Locate the cell with the specified text and output its [X, Y] center coordinate. 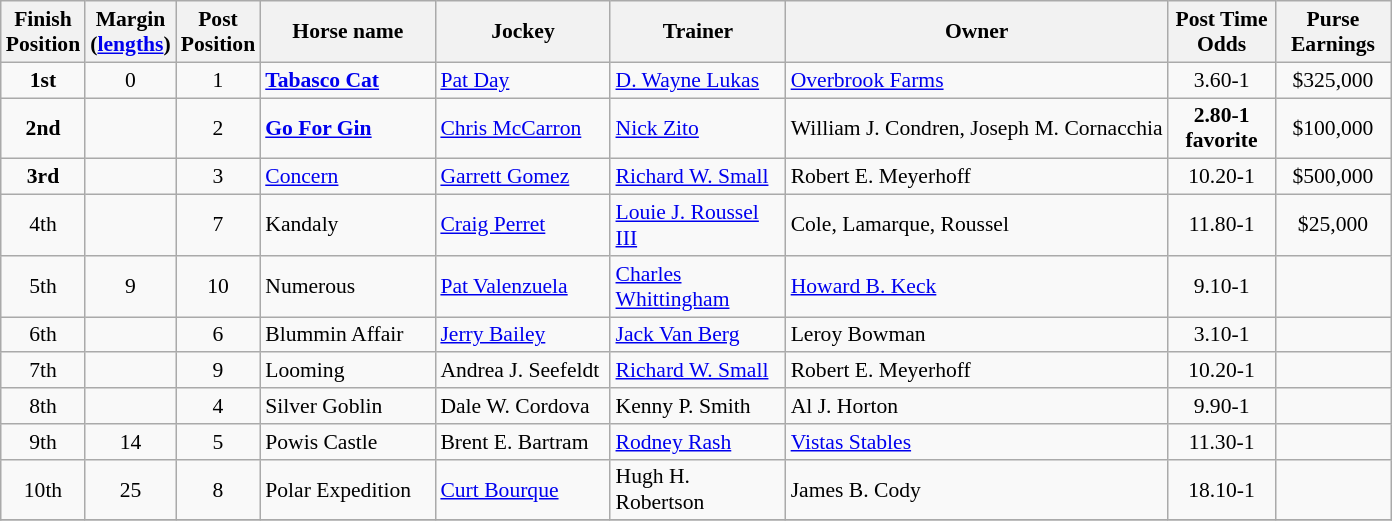
10th [43, 490]
4 [218, 406]
Brent E. Bartram [522, 442]
Cole, Lamarque, Roussel [977, 226]
14 [130, 442]
Hugh H. Robertson [698, 490]
2nd [43, 128]
Margin (lengths) [130, 32]
18.10-1 [1222, 490]
9.10-1 [1222, 286]
Tabasco Cat [348, 80]
Kenny P. Smith [698, 406]
7th [43, 371]
$500,000 [1332, 177]
Curt Bourque [522, 490]
1 [218, 80]
Blummin Affair [348, 335]
Chris McCarron [522, 128]
Horse name [348, 32]
2 [218, 128]
Trainer [698, 32]
Louie J. Roussel III [698, 226]
Polar Expedition [348, 490]
3 [218, 177]
Silver Goblin [348, 406]
James B. Cody [977, 490]
11.80-1 [1222, 226]
5 [218, 442]
Howard B. Keck [977, 286]
4th [43, 226]
0 [130, 80]
25 [130, 490]
7 [218, 226]
$25,000 [1332, 226]
Vistas Stables [977, 442]
5th [43, 286]
Charles Whittingham [698, 286]
Rodney Rash [698, 442]
Overbrook Farms [977, 80]
Al J. Horton [977, 406]
Go For Gin [348, 128]
William J. Condren, Joseph M. Cornacchia [977, 128]
6th [43, 335]
Pat Day [522, 80]
8th [43, 406]
10 [218, 286]
Garrett Gomez [522, 177]
Purse Earnings [1332, 32]
9th [43, 442]
Leroy Bowman [977, 335]
3.10-1 [1222, 335]
1st [43, 80]
Dale W. Cordova [522, 406]
3.60-1 [1222, 80]
Pat Valenzuela [522, 286]
Looming [348, 371]
D. Wayne Lukas [698, 80]
11.30-1 [1222, 442]
Post Time Odds [1222, 32]
Concern [348, 177]
8 [218, 490]
Powis Castle [348, 442]
Jockey [522, 32]
Owner [977, 32]
Andrea J. Seefeldt [522, 371]
Craig Perret [522, 226]
$100,000 [1332, 128]
Jerry Bailey [522, 335]
Nick Zito [698, 128]
Post Position [218, 32]
Jack Van Berg [698, 335]
Finish Position [43, 32]
3rd [43, 177]
Kandaly [348, 226]
2.80-1 favorite [1222, 128]
$325,000 [1332, 80]
Numerous [348, 286]
9.90-1 [1222, 406]
6 [218, 335]
